Identify which cell holds the provided text, then report its (x, y) central coordinate. 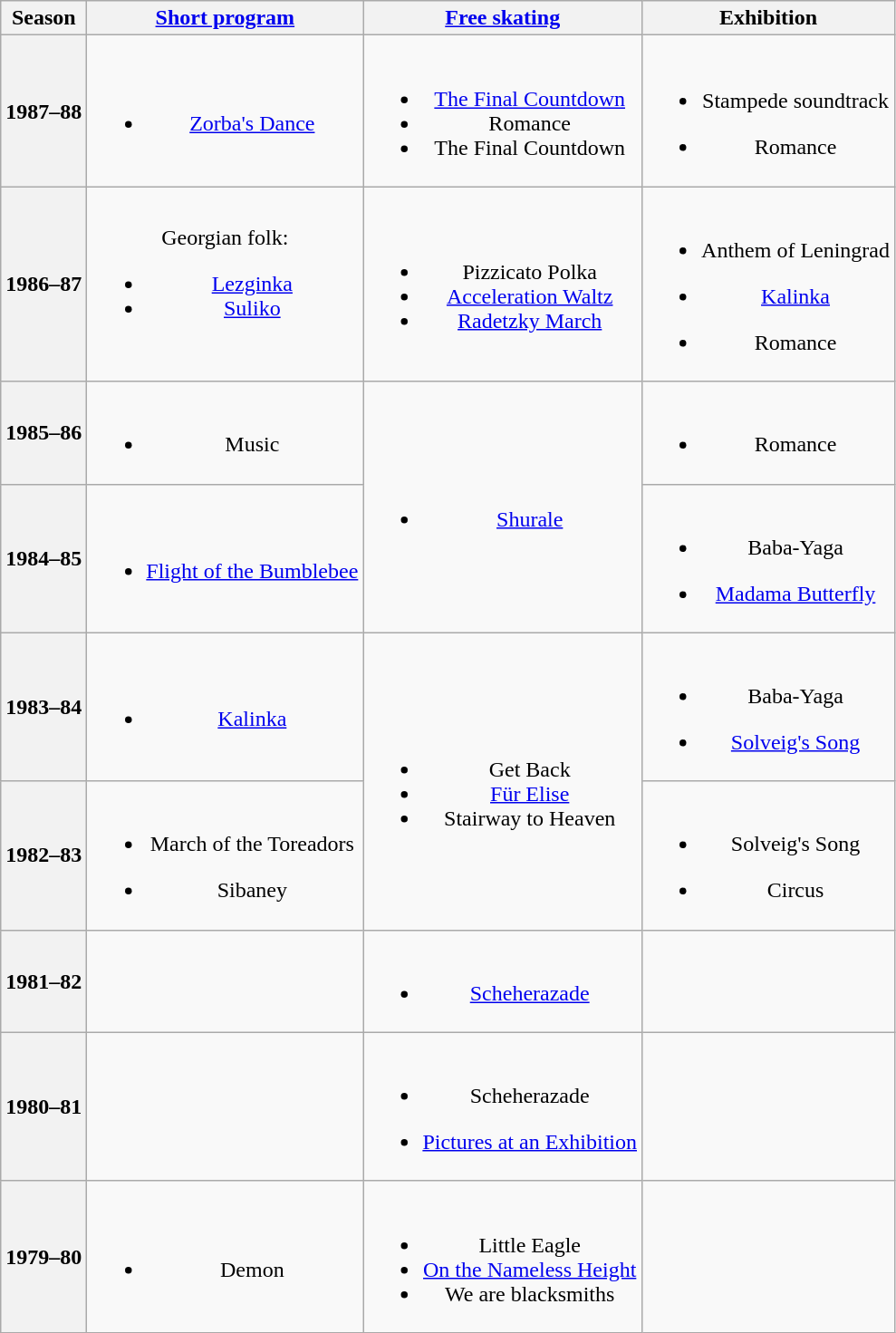
1981–82 (43, 980)
Music (225, 433)
Little Eagle On the Nameless Height We are blacksmiths (503, 1256)
1984–85 (43, 558)
Exhibition (768, 18)
Season (43, 18)
Baba-Yaga Madama Butterfly (768, 558)
Anthem of Leningrad KalinkaRomance (768, 285)
Kalinka (225, 707)
Zorba's Dance (225, 111)
1986–87 (43, 285)
Scheherazade (503, 980)
The Final Countdown Romance The Final Countdown (503, 111)
Stampede soundtrackRomance (768, 111)
1987–88 (43, 111)
Pizzicato PolkaAcceleration Waltz Radetzky March (503, 285)
1982–83 (43, 855)
Flight of the Bumblebee (225, 558)
Baba-Yaga Solveig's Song (768, 707)
1983–84 (43, 707)
Georgian folk:LezginkaSuliko (225, 285)
1980–81 (43, 1106)
March of the Toreadors Sibaney (225, 855)
Scheherazade Pictures at an Exhibition (503, 1106)
1979–80 (43, 1256)
Short program (225, 18)
Get BackFür Elise Stairway to Heaven (503, 781)
1985–86 (43, 433)
Romance (768, 433)
Free skating (503, 18)
Demon (225, 1256)
Shurale (503, 507)
Solveig's Song Circus (768, 855)
